Provide the (X, Y) coordinate of the cell's center where the given text is located.  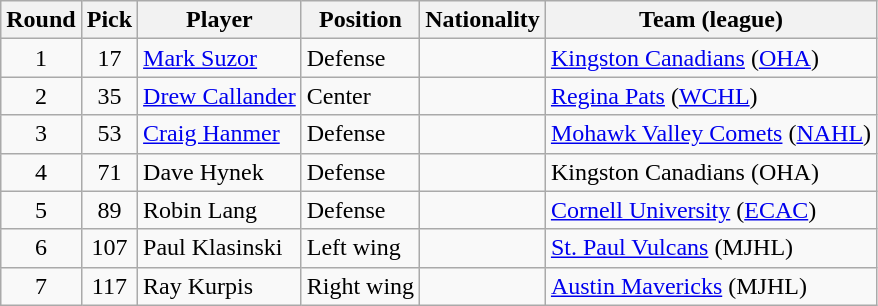
89 (109, 210)
Round (41, 20)
107 (109, 248)
Mark Suzor (220, 58)
Ray Kurpis (220, 286)
Position (360, 20)
Robin Lang (220, 210)
17 (109, 58)
35 (109, 96)
Team (league) (710, 20)
Center (360, 96)
Paul Klasinski (220, 248)
Craig Hanmer (220, 134)
4 (41, 172)
7 (41, 286)
2 (41, 96)
1 (41, 58)
3 (41, 134)
6 (41, 248)
Drew Callander (220, 96)
Nationality (483, 20)
Player (220, 20)
Right wing (360, 286)
Austin Mavericks (MJHL) (710, 286)
71 (109, 172)
St. Paul Vulcans (MJHL) (710, 248)
Mohawk Valley Comets (NAHL) (710, 134)
117 (109, 286)
Cornell University (ECAC) (710, 210)
Pick (109, 20)
Dave Hynek (220, 172)
5 (41, 210)
Left wing (360, 248)
Regina Pats (WCHL) (710, 96)
53 (109, 134)
